Find where the given text appears and provide that cell's center as [x, y] coordinate. 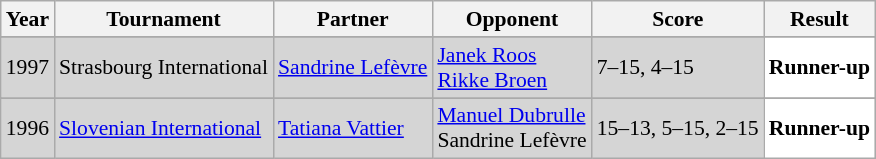
Tatiana Vattier [352, 128]
7–15, 4–15 [678, 68]
Year [28, 19]
Opponent [512, 19]
Tournament [164, 19]
Score [678, 19]
Manuel Dubrulle Sandrine Lefèvre [512, 128]
Strasbourg International [164, 68]
Partner [352, 19]
Sandrine Lefèvre [352, 68]
Janek Roos Rikke Broen [512, 68]
Result [820, 19]
Slovenian International [164, 128]
1996 [28, 128]
15–13, 5–15, 2–15 [678, 128]
1997 [28, 68]
